For the text-containing cell, return its midpoint in [X, Y] coordinate format. 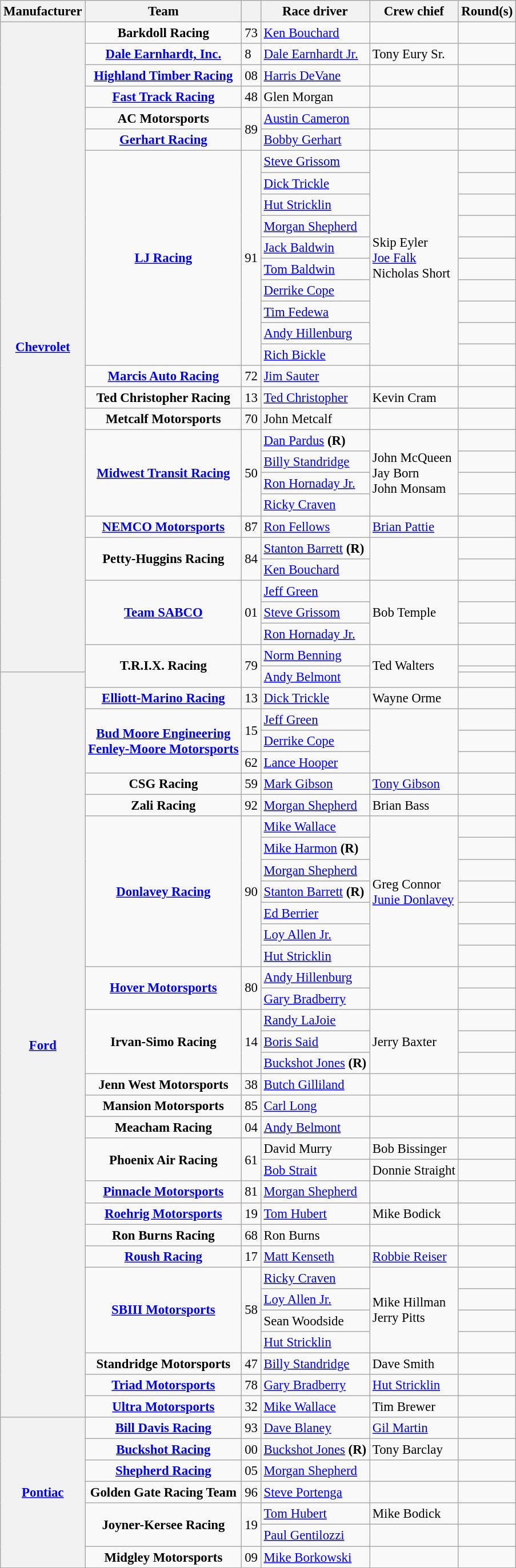
32 [251, 1407]
CSG Racing [163, 784]
Brian Pattie [414, 526]
Matt Kenseth [315, 1256]
Paul Gentilozzi [315, 1535]
Wayne Orme [414, 698]
Ed Berrier [315, 913]
Mike Hillman Jerry Pitts [414, 1310]
Sean Woodside [315, 1321]
15 [251, 731]
Midgley Motorsports [163, 1557]
Tony Gibson [414, 784]
Midwest Transit Racing [163, 473]
Austin Cameron [315, 119]
Elliott-Marino Racing [163, 698]
NEMCO Motorsports [163, 526]
68 [251, 1235]
Brian Bass [414, 806]
AC Motorsports [163, 119]
Jenn West Motorsports [163, 1085]
Bob Temple [414, 612]
Kevin Cram [414, 398]
Standridge Motorsports [163, 1364]
Lance Hooper [315, 763]
Gerhart Racing [163, 140]
Metcalf Motorsports [163, 419]
Chevrolet [43, 347]
62 [251, 763]
Skip Eyler Joe Falk Nicholas Short [414, 258]
47 [251, 1364]
John Metcalf [315, 419]
Petty-Huggins Racing [163, 558]
Dave Smith [414, 1364]
Gil Martin [414, 1428]
Race driver [315, 11]
Team SABCO [163, 612]
Carl Long [315, 1106]
05 [251, 1471]
Bob Bissinger [414, 1149]
Golden Gate Racing Team [163, 1493]
Ted Christopher Racing [163, 398]
78 [251, 1385]
Marcis Auto Racing [163, 376]
84 [251, 558]
Roush Racing [163, 1256]
Bud Moore EngineeringFenley-Moore Motorsports [163, 741]
Meacham Racing [163, 1128]
Ron Burns [315, 1235]
14 [251, 1042]
Glen Morgan [315, 97]
Pontiac [43, 1493]
8 [251, 54]
Shepherd Racing [163, 1471]
01 [251, 612]
John McQueen Jay Born John Monsam [414, 473]
SBIII Motorsports [163, 1310]
70 [251, 419]
Dale Earnhardt, Inc. [163, 54]
17 [251, 1256]
Manufacturer [43, 11]
Dale Earnhardt Jr. [315, 54]
Dan Pardus (R) [315, 441]
David Murry [315, 1149]
Triad Motorsports [163, 1385]
Buckshot Racing [163, 1450]
04 [251, 1128]
Norm Benning [315, 656]
T.R.I.X. Racing [163, 666]
Mike Borkowski [315, 1557]
Fast Track Racing [163, 97]
Bob Strait [315, 1171]
00 [251, 1450]
Hover Motorsports [163, 988]
Ted Christopher [315, 398]
89 [251, 129]
Harris DeVane [315, 76]
Zali Racing [163, 806]
50 [251, 473]
Randy LaJoie [315, 1020]
Highland Timber Racing [163, 76]
93 [251, 1428]
96 [251, 1493]
80 [251, 988]
Robbie Reiser [414, 1256]
Barkdoll Racing [163, 33]
Pinnacle Motorsports [163, 1192]
Bill Davis Racing [163, 1428]
Irvan-Simo Racing [163, 1042]
Rich Bickle [315, 355]
Tom Baldwin [315, 269]
Ford [43, 1045]
Dave Blaney [315, 1428]
Steve Portenga [315, 1493]
Ted Walters [414, 666]
Jim Sauter [315, 376]
85 [251, 1106]
91 [251, 258]
Phoenix Air Racing [163, 1159]
Ultra Motorsports [163, 1407]
58 [251, 1310]
Tim Fedewa [315, 312]
Round(s) [487, 11]
Crew chief [414, 11]
Jerry Baxter [414, 1042]
73 [251, 33]
Joyner-Kersee Racing [163, 1525]
Greg Connor Junie Donlavey [414, 892]
LJ Racing [163, 258]
72 [251, 376]
Mansion Motorsports [163, 1106]
59 [251, 784]
Donnie Straight [414, 1171]
81 [251, 1192]
Team [163, 11]
Ron Fellows [315, 526]
Mike Harmon (R) [315, 849]
38 [251, 1085]
87 [251, 526]
09 [251, 1557]
Tim Brewer [414, 1407]
Bobby Gerhart [315, 140]
Ron Burns Racing [163, 1235]
Jack Baldwin [315, 247]
92 [251, 806]
Butch Gilliland [315, 1085]
Boris Said [315, 1042]
48 [251, 97]
Roehrig Motorsports [163, 1213]
Donlavey Racing [163, 892]
Tony Barclay [414, 1450]
90 [251, 892]
Mark Gibson [315, 784]
61 [251, 1159]
08 [251, 76]
Tony Eury Sr. [414, 54]
79 [251, 666]
